For the text-containing cell, return its midpoint in [x, y] coordinate format. 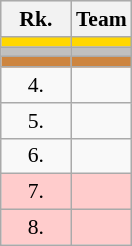
Rk. [36, 19]
6. [36, 156]
4. [36, 85]
Team [102, 19]
8. [36, 228]
5. [36, 121]
7. [36, 192]
